Identify which cell holds the provided text, then report its [x, y] central coordinate. 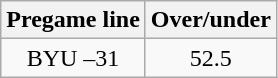
BYU –31 [74, 58]
52.5 [210, 58]
Over/under [210, 20]
Pregame line [74, 20]
